Capture the cell that displays the provided text and extract its (X, Y) central coordinate. 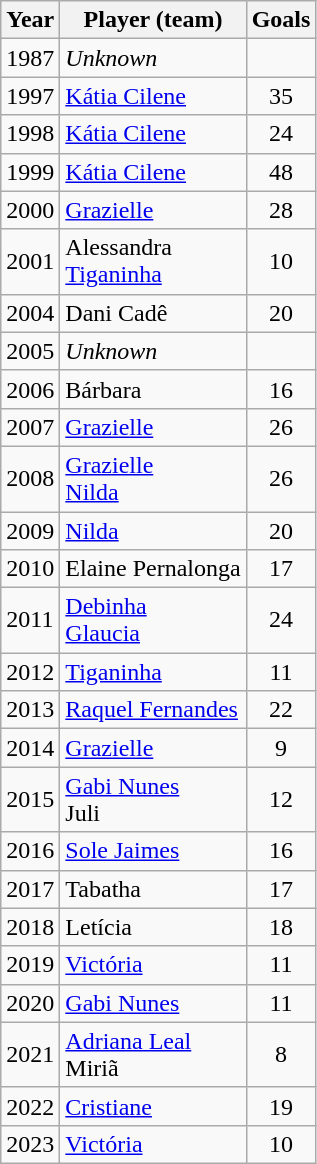
2017 (30, 889)
Tabatha (153, 889)
8 (281, 1054)
Alessandra Tiganinha (153, 262)
2010 (30, 569)
2005 (30, 351)
Gabi Nunes Juli (153, 800)
28 (281, 210)
2019 (30, 965)
Elaine Pernalonga (153, 569)
12 (281, 800)
1997 (30, 96)
2016 (30, 851)
2006 (30, 389)
1999 (30, 172)
2020 (30, 1003)
2008 (30, 478)
2022 (30, 1106)
9 (281, 748)
Debinha Glaucia (153, 620)
2001 (30, 262)
1987 (30, 58)
2021 (30, 1054)
2009 (30, 531)
Goals (281, 20)
22 (281, 710)
Gabi Nunes (153, 1003)
19 (281, 1106)
2000 (30, 210)
Bárbara (153, 389)
Nilda (153, 531)
Cristiane (153, 1106)
Dani Cadê (153, 313)
2015 (30, 800)
Adriana Leal Miriã (153, 1054)
2012 (30, 672)
2007 (30, 427)
2011 (30, 620)
Tiganinha (153, 672)
Grazielle Nilda (153, 478)
Player (team) (153, 20)
35 (281, 96)
Raquel Fernandes (153, 710)
2013 (30, 710)
1998 (30, 134)
2018 (30, 927)
Year (30, 20)
18 (281, 927)
Sole Jaimes (153, 851)
48 (281, 172)
Letícia (153, 927)
2014 (30, 748)
2023 (30, 1144)
2004 (30, 313)
